Return the (X, Y) coordinate for the center point of the cell that contains the specified text.  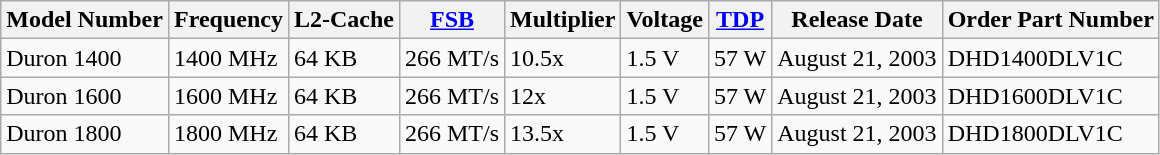
1800 MHz (228, 134)
TDP (740, 20)
DHD1400DLV1C (1050, 58)
12x (563, 96)
FSB (452, 20)
Release Date (857, 20)
DHD1800DLV1C (1050, 134)
Order Part Number (1050, 20)
L2-Cache (344, 20)
Voltage (665, 20)
Duron 1400 (85, 58)
Model Number (85, 20)
1600 MHz (228, 96)
10.5x (563, 58)
DHD1600DLV1C (1050, 96)
Duron 1600 (85, 96)
Duron 1800 (85, 134)
13.5x (563, 134)
Frequency (228, 20)
Multiplier (563, 20)
1400 MHz (228, 58)
